Find where the given text appears and provide that cell's center as [X, Y] coordinate. 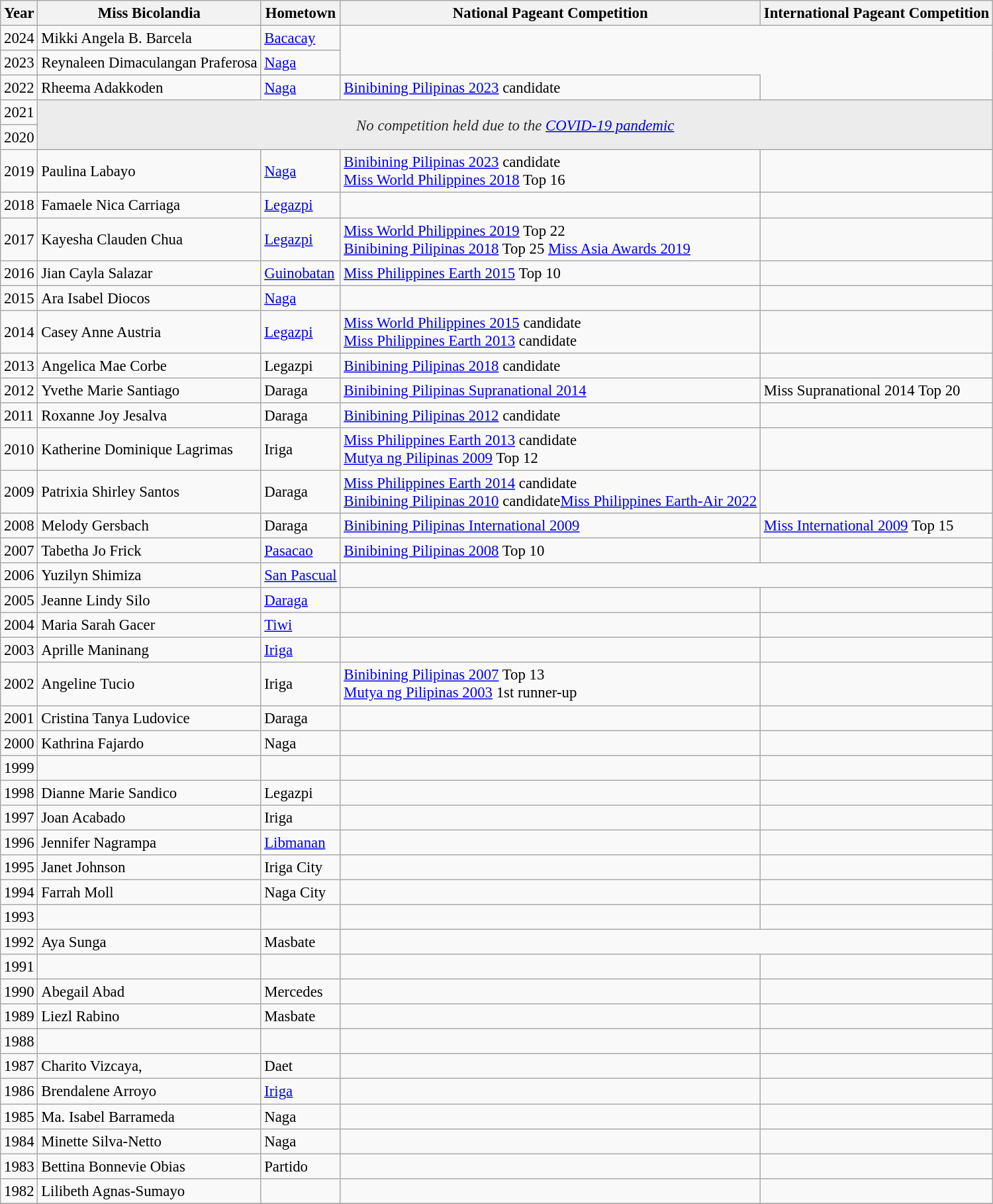
Pasacao [301, 551]
Maria Sarah Gacer [150, 625]
Paulina Labayo [150, 171]
Charito Vizcaya, [150, 1067]
Farrah Moll [150, 892]
2012 [19, 391]
Katherine Dominique Lagrimas [150, 449]
1992 [19, 942]
Libmanan [301, 842]
2007 [19, 551]
No competition held due to the COVID-19 pandemic [515, 125]
Dianne Marie Sandico [150, 793]
Binibining Pilipinas 2018 candidate [551, 366]
Tiwi [301, 625]
Miss Philippines Earth 2013 candidateMutya ng Pilipinas 2009 Top 12 [551, 449]
Yuzilyn Shimiza [150, 576]
2013 [19, 366]
Guinobatan [301, 273]
1989 [19, 1017]
Cristina Tanya Ludovice [150, 718]
Rheema Adakkoden [150, 88]
Jeanne Lindy Silo [150, 601]
Bettina Bonnevie Obias [150, 1166]
1995 [19, 868]
2000 [19, 743]
1986 [19, 1091]
2018 [19, 205]
Famaele Nica Carriaga [150, 205]
Liezl Rabino [150, 1017]
Yvethe Marie Santiago [150, 391]
Janet Johnson [150, 868]
2009 [19, 491]
2002 [19, 685]
Partido [301, 1166]
2016 [19, 273]
2003 [19, 650]
Binibining Pilipinas Supranational 2014 [551, 391]
Lilibeth Agnas-Sumayo [150, 1191]
1984 [19, 1141]
International Pageant Competition [876, 13]
National Pageant Competition [551, 13]
1996 [19, 842]
Kayesha Clauden Chua [150, 240]
2001 [19, 718]
2006 [19, 576]
Kathrina Fajardo [150, 743]
2022 [19, 88]
Hometown [301, 13]
2019 [19, 171]
Reynaleen Dimaculangan Praferosa [150, 63]
2020 [19, 138]
Bacacay [301, 38]
2017 [19, 240]
Year [19, 13]
1988 [19, 1042]
Binibining Pilipinas 2008 Top 10 [551, 551]
San Pascual [301, 576]
1997 [19, 818]
Miss International 2009 Top 15 [876, 526]
2015 [19, 298]
Angelica Mae Corbe [150, 366]
Aya Sunga [150, 942]
2021 [19, 113]
Mercedes [301, 992]
1991 [19, 967]
Joan Acabado [150, 818]
2024 [19, 38]
1990 [19, 992]
Melody Gersbach [150, 526]
2005 [19, 601]
1985 [19, 1117]
Binibining Pilipinas 2023 candidate [551, 88]
Abegail Abad [150, 992]
1982 [19, 1191]
Binibining Pilipinas 2012 candidate [551, 415]
Tabetha Jo Frick [150, 551]
1993 [19, 917]
Daet [301, 1067]
2008 [19, 526]
Minette Silva-Netto [150, 1141]
Mikki Angela B. Barcela [150, 38]
2023 [19, 63]
2004 [19, 625]
1994 [19, 892]
Angeline Tucio [150, 685]
2014 [19, 331]
1999 [19, 768]
2011 [19, 415]
Ara Isabel Diocos [150, 298]
1987 [19, 1067]
Brendalene Arroyo [150, 1091]
Jian Cayla Salazar [150, 273]
Miss Supranational 2014 Top 20 [876, 391]
Miss Philippines Earth 2015 Top 10 [551, 273]
1998 [19, 793]
Binibining Pilipinas 2023 candidateMiss World Philippines 2018 Top 16 [551, 171]
Binibining Pilipinas International 2009 [551, 526]
Jennifer Nagrampa [150, 842]
Miss World Philippines 2015 candidateMiss Philippines Earth 2013 candidate [551, 331]
Binibining Pilipinas 2007 Top 13Mutya ng Pilipinas 2003 1st runner-up [551, 685]
Iriga City [301, 868]
Aprille Maninang [150, 650]
Naga City [301, 892]
Casey Anne Austria [150, 331]
1983 [19, 1166]
2010 [19, 449]
Ma. Isabel Barrameda [150, 1117]
Patrixia Shirley Santos [150, 491]
Miss Bicolandia [150, 13]
Miss World Philippines 2019 Top 22Binibining Pilipinas 2018 Top 25 Miss Asia Awards 2019 [551, 240]
Roxanne Joy Jesalva [150, 415]
Miss Philippines Earth 2014 candidateBinibining Pilipinas 2010 candidateMiss Philippines Earth-Air 2022 [551, 491]
